Capture the cell that displays the provided text and extract its (X, Y) central coordinate. 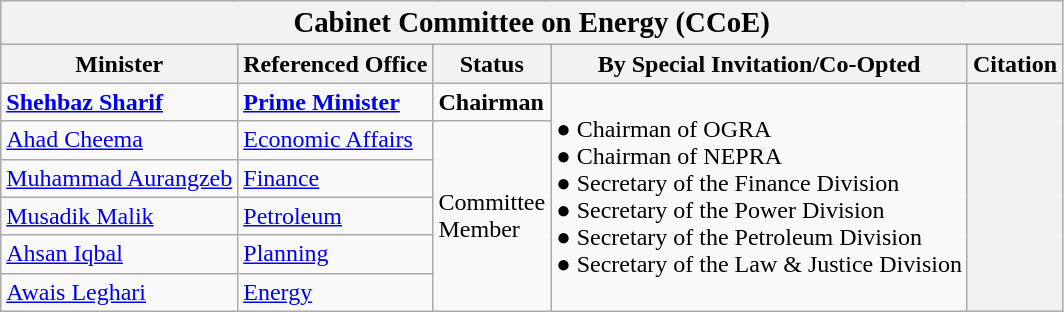
Musadik Malik (120, 216)
Ahad Cheema (120, 140)
Planning (336, 254)
Awais Leghari (120, 292)
Citation (1014, 64)
Economic Affairs (336, 140)
By Special Invitation/Co-Opted (760, 64)
Chairman (492, 102)
Muhammad Aurangzeb (120, 178)
Shehbaz Sharif (120, 102)
Prime Minister (336, 102)
Finance (336, 178)
Petroleum (336, 216)
Cabinet Committee on Energy (CCoE) (532, 23)
CommitteeMember (492, 216)
Referenced Office (336, 64)
Status (492, 64)
Minister (120, 64)
Ahsan Iqbal (120, 254)
Energy (336, 292)
